Capture the cell that displays the provided text and extract its [X, Y] central coordinate. 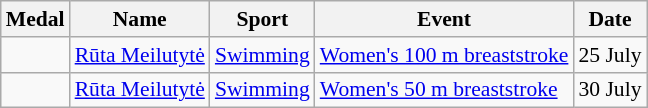
Women's 50 m breaststroke [444, 90]
Sport [262, 19]
Women's 100 m breaststroke [444, 55]
Event [444, 19]
Medal [36, 19]
Name [140, 19]
Date [610, 19]
30 July [610, 90]
25 July [610, 55]
